Capture the cell that displays the provided text and extract its (x, y) central coordinate. 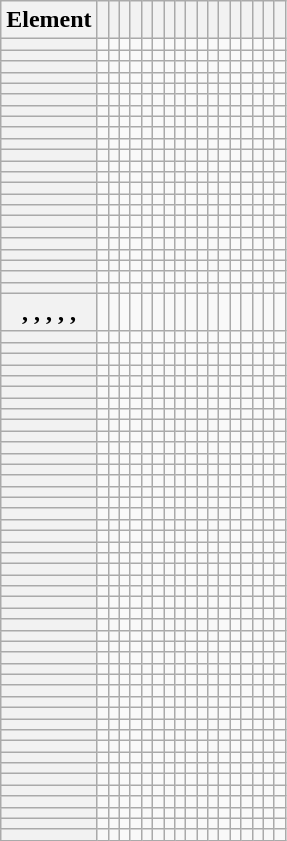
Element (49, 20)
, , , , , (49, 312)
